Provide the [x, y] coordinate of the cell's center where the given text is located.  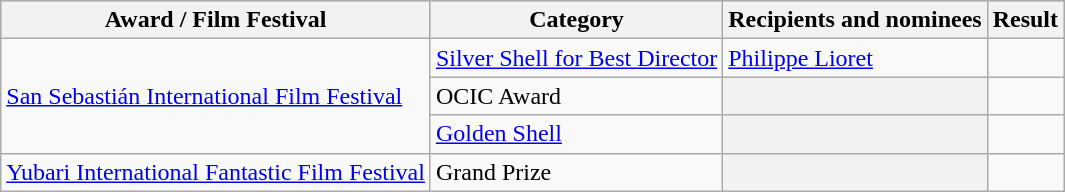
Recipients and nominees [855, 20]
Award / Film Festival [216, 20]
Category [576, 20]
OCIC Award [576, 96]
San Sebastián International Film Festival [216, 96]
Yubari International Fantastic Film Festival [216, 172]
Grand Prize [576, 172]
Silver Shell for Best Director [576, 58]
Result [1025, 20]
Philippe Lioret [855, 58]
Golden Shell [576, 134]
